Pinpoint the cell where the given text exists, returning its [X, Y] midpoint coordinate. 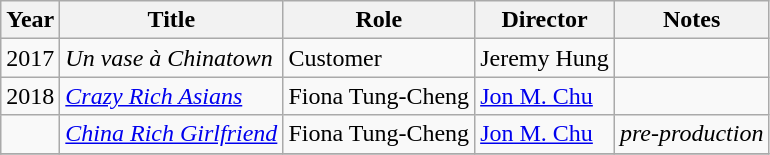
Notes [692, 20]
Year [30, 20]
Crazy Rich Asians [172, 96]
Jeremy Hung [545, 58]
Un vase à Chinatown [172, 58]
Role [379, 20]
2017 [30, 58]
Director [545, 20]
Customer [379, 58]
Title [172, 20]
2018 [30, 96]
pre-production [692, 134]
China Rich Girlfriend [172, 134]
